Locate the cell with the specified text and output its [x, y] center coordinate. 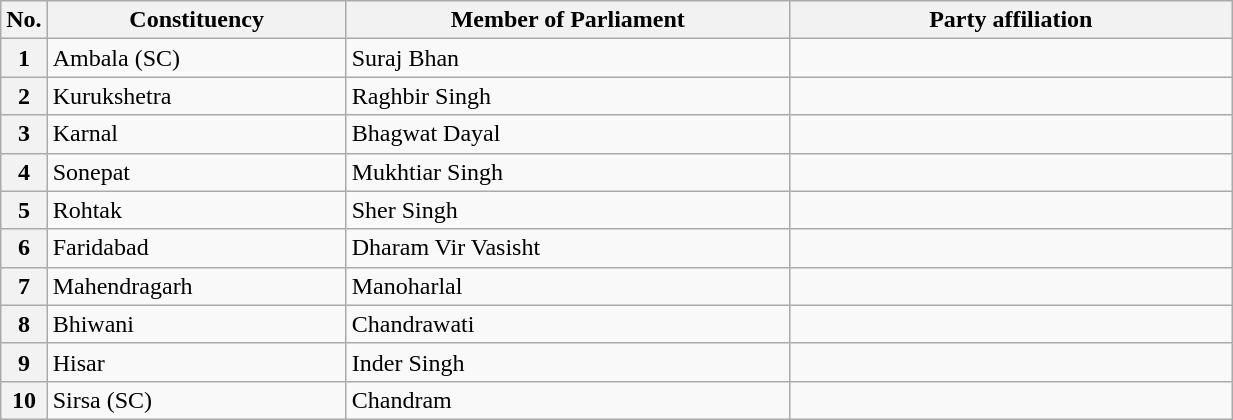
Kurukshetra [196, 96]
Raghbir Singh [568, 96]
Faridabad [196, 248]
Chandram [568, 400]
6 [24, 248]
9 [24, 362]
Suraj Bhan [568, 58]
Hisar [196, 362]
Mahendragarh [196, 286]
Constituency [196, 20]
2 [24, 96]
Sonepat [196, 172]
Party affiliation [1010, 20]
Karnal [196, 134]
8 [24, 324]
7 [24, 286]
Member of Parliament [568, 20]
Mukhtiar Singh [568, 172]
Sher Singh [568, 210]
Ambala (SC) [196, 58]
Bhagwat Dayal [568, 134]
5 [24, 210]
Inder Singh [568, 362]
4 [24, 172]
Sirsa (SC) [196, 400]
1 [24, 58]
Manoharlal [568, 286]
3 [24, 134]
Rohtak [196, 210]
Dharam Vir Vasisht [568, 248]
Bhiwani [196, 324]
No. [24, 20]
Chandrawati [568, 324]
10 [24, 400]
